Pinpoint the cell where the given text exists, returning its (x, y) midpoint coordinate. 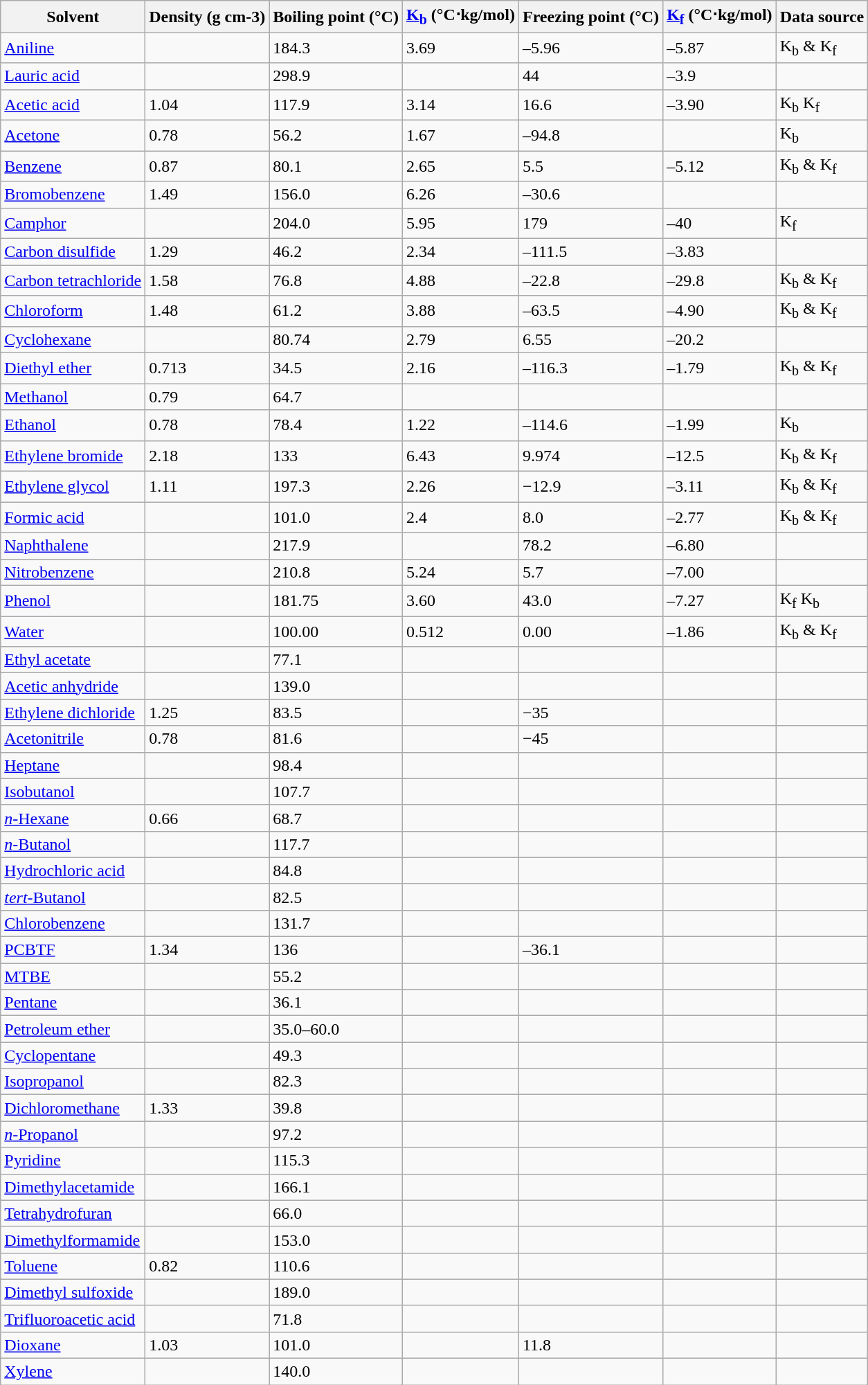
Kb Kf (822, 105)
–1.79 (720, 368)
–5.87 (720, 48)
Density (g cm-3) (208, 17)
Tetrahydrofuran (73, 1213)
49.3 (336, 1055)
–4.90 (720, 311)
Aniline (73, 48)
Toluene (73, 1266)
Acetic anhydride (73, 686)
78.4 (336, 425)
Kf Kb (822, 600)
84.8 (336, 870)
107.7 (336, 792)
–5.96 (590, 48)
181.75 (336, 600)
–5.12 (720, 166)
–20.2 (720, 339)
56.2 (336, 135)
–29.8 (720, 280)
61.2 (336, 311)
0.00 (590, 632)
Freezing point (°C) (590, 17)
2.65 (460, 166)
9.974 (590, 456)
PCBTF (73, 950)
197.3 (336, 486)
n-Hexane (73, 818)
Kf (822, 223)
55.2 (336, 976)
Pyridine (73, 1161)
100.00 (336, 632)
Naphthalene (73, 546)
46.2 (336, 251)
117.9 (336, 105)
5.5 (590, 166)
n-Propanol (73, 1134)
Acetic acid (73, 105)
Xylene (73, 1372)
–36.1 (590, 950)
0.713 (208, 368)
136 (336, 950)
2.26 (460, 486)
2.34 (460, 251)
1.11 (208, 486)
6.43 (460, 456)
34.5 (336, 368)
Pentane (73, 1003)
Chlorobenzene (73, 923)
179 (590, 223)
Diethyl ether (73, 368)
0.66 (208, 818)
–22.8 (590, 280)
83.5 (336, 713)
80.74 (336, 339)
–40 (720, 223)
44 (590, 76)
–94.8 (590, 135)
Dimethyl sulfoxide (73, 1292)
–63.5 (590, 311)
80.1 (336, 166)
Lauric acid (73, 76)
−45 (590, 739)
Water (73, 632)
Chloroform (73, 311)
16.6 (590, 105)
68.7 (336, 818)
1.29 (208, 251)
Kf (°C⋅kg/mol) (720, 17)
43.0 (590, 600)
Benzene (73, 166)
131.7 (336, 923)
Ethylene bromide (73, 456)
Dichloromethane (73, 1108)
1.25 (208, 713)
97.2 (336, 1134)
36.1 (336, 1003)
–2.77 (720, 517)
1.49 (208, 195)
−12.9 (590, 486)
Carbon tetrachloride (73, 280)
n-Butanol (73, 844)
–1.99 (720, 425)
39.8 (336, 1108)
–3.9 (720, 76)
–7.27 (720, 600)
–1.86 (720, 632)
Methanol (73, 397)
MTBE (73, 976)
82.5 (336, 897)
11.8 (590, 1345)
166.1 (336, 1187)
82.3 (336, 1082)
Trifluoroacetic acid (73, 1319)
98.4 (336, 765)
Acetone (73, 135)
Petroleum ether (73, 1029)
1.67 (460, 135)
3.88 (460, 311)
153.0 (336, 1240)
204.0 (336, 223)
Nitrobenzene (73, 572)
6.26 (460, 195)
0.87 (208, 166)
Isobutanol (73, 792)
1.58 (208, 280)
Acetonitrile (73, 739)
–111.5 (590, 251)
210.8 (336, 572)
64.7 (336, 397)
110.6 (336, 1266)
6.55 (590, 339)
5.7 (590, 572)
3.69 (460, 48)
−35 (590, 713)
Carbon disulfide (73, 251)
Cyclopentane (73, 1055)
1.33 (208, 1108)
–114.6 (590, 425)
2.79 (460, 339)
35.0–60.0 (336, 1029)
1.04 (208, 105)
Dioxane (73, 1345)
5.24 (460, 572)
–3.83 (720, 251)
133 (336, 456)
Dimethylformamide (73, 1240)
117.7 (336, 844)
3.14 (460, 105)
Isopropanol (73, 1082)
81.6 (336, 739)
Cyclohexane (73, 339)
1.34 (208, 950)
Phenol (73, 600)
1.03 (208, 1345)
71.8 (336, 1319)
–30.6 (590, 195)
tert-Butanol (73, 897)
140.0 (336, 1372)
–3.90 (720, 105)
Solvent (73, 17)
156.0 (336, 195)
Heptane (73, 765)
4.88 (460, 280)
–116.3 (590, 368)
5.95 (460, 223)
298.9 (336, 76)
–6.80 (720, 546)
Boiling point (°C) (336, 17)
115.3 (336, 1161)
78.2 (590, 546)
1.22 (460, 425)
8.0 (590, 517)
Bromobenzene (73, 195)
Formic acid (73, 517)
77.1 (336, 660)
189.0 (336, 1292)
0.82 (208, 1266)
Ethylene dichloride (73, 713)
Ethylene glycol (73, 486)
Kb (°C⋅kg/mol) (460, 17)
184.3 (336, 48)
Camphor (73, 223)
–3.11 (720, 486)
Data source (822, 17)
Ethyl acetate (73, 660)
2.16 (460, 368)
139.0 (336, 686)
0.79 (208, 397)
3.60 (460, 600)
–7.00 (720, 572)
217.9 (336, 546)
66.0 (336, 1213)
0.512 (460, 632)
–12.5 (720, 456)
2.18 (208, 456)
Ethanol (73, 425)
2.4 (460, 517)
76.8 (336, 280)
Hydrochloric acid (73, 870)
1.48 (208, 311)
Dimethylacetamide (73, 1187)
